Determine the [x, y] coordinate at the center of the cell enclosing the given text.  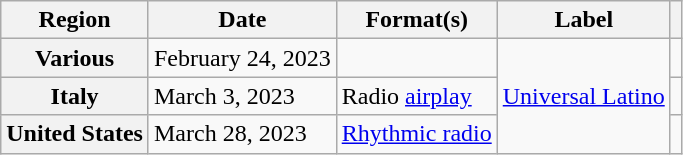
United States [75, 134]
Universal Latino [584, 96]
Date [242, 20]
Format(s) [416, 20]
March 28, 2023 [242, 134]
Radio airplay [416, 96]
Label [584, 20]
Various [75, 58]
February 24, 2023 [242, 58]
Rhythmic radio [416, 134]
Region [75, 20]
Italy [75, 96]
March 3, 2023 [242, 96]
